Return the (X, Y) coordinate for the center point of the cell that contains the specified text.  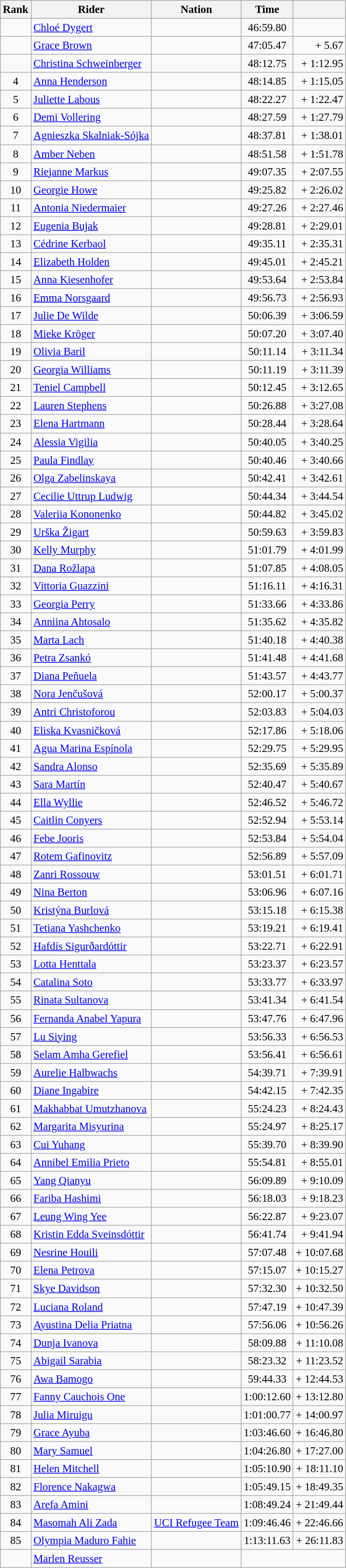
Florence Nakagwa (92, 1487)
48 (16, 874)
Cecilie Uttrup Ludwig (92, 496)
8 (16, 154)
+ 3:45.02 (320, 514)
26 (16, 478)
64 (16, 1163)
74 (16, 1343)
+ 2:29.01 (320, 226)
69 (16, 1253)
48:51.58 (267, 154)
+ 1:12.95 (320, 64)
38 (16, 694)
+ 13:12.80 (320, 1397)
+ 1:15.05 (320, 81)
+ 4:33.86 (320, 604)
Valeriia Kononenko (92, 514)
Skye Davidson (92, 1289)
+ 18:49.35 (320, 1487)
42 (16, 766)
56:09.89 (267, 1181)
54:42.15 (267, 1091)
27 (16, 496)
+ 6:15.38 (320, 911)
+ 5:29.95 (320, 748)
Kristýna Burlová (92, 911)
59 (16, 1072)
15 (16, 280)
63 (16, 1144)
50:42.41 (267, 478)
Georgia Perry (92, 604)
49:45.01 (267, 262)
+ 9:41.94 (320, 1234)
+ 6:19.41 (320, 928)
Kelly Murphy (92, 550)
16 (16, 298)
40 (16, 730)
+ 5:54.04 (320, 838)
41 (16, 748)
Luciana Roland (92, 1307)
53:23.37 (267, 964)
39 (16, 712)
+ 7:39.91 (320, 1072)
Febe Jooris (92, 838)
56 (16, 1018)
49:27.26 (267, 208)
30 (16, 550)
+ 1:27.79 (320, 117)
Amber Neben (92, 154)
51:40.18 (267, 640)
52:35.69 (267, 766)
Fariba Hashimi (92, 1199)
Awa Bamogo (92, 1379)
Caitlin Conyers (92, 820)
+ 26:11.83 (320, 1541)
66 (16, 1199)
49:07.35 (267, 172)
+ 22:46.66 (320, 1523)
+ 5.67 (320, 46)
Juliette Labous (92, 100)
76 (16, 1379)
+ 2:26.02 (320, 190)
47:05.47 (267, 46)
52:29.75 (267, 748)
Anna Kiesenhofer (92, 280)
Yang Qianyu (92, 1181)
+ 8:55.01 (320, 1163)
Sandra Alonso (92, 766)
+ 11:10.08 (320, 1343)
53:47.76 (267, 1018)
+ 9:10.09 (320, 1181)
+ 4:35.82 (320, 622)
+ 1:51.78 (320, 154)
50:06.39 (267, 316)
55:54.81 (267, 1163)
+ 3:40.66 (320, 460)
21 (16, 388)
58:23.32 (267, 1360)
28 (16, 514)
+ 10:56.26 (320, 1325)
Arefa Amini (92, 1505)
50:26.88 (267, 406)
Julia Miruigu (92, 1415)
48:27.59 (267, 117)
+ 2:27.46 (320, 208)
+ 5:40.67 (320, 784)
33 (16, 604)
+ 7:42.35 (320, 1091)
+ 10:47.39 (320, 1307)
+ 6:56.53 (320, 1037)
50 (16, 911)
1:13:11.63 (267, 1541)
+ 2:56.93 (320, 298)
83 (16, 1505)
19 (16, 352)
60 (16, 1091)
Nation (196, 10)
46:59.80 (267, 28)
Olivia Baril (92, 352)
Hafdís Sigurðardóttir (92, 946)
+ 2:35.31 (320, 244)
+ 5:04.03 (320, 712)
25 (16, 460)
43 (16, 784)
Lotta Henttala (92, 964)
Nesrine Houili (92, 1253)
+ 4:01.99 (320, 550)
Abigail Sarabia (92, 1360)
48:14.85 (267, 81)
Teniel Campbell (92, 388)
Antonia Niedermaier (92, 208)
49:53.64 (267, 280)
Aurelie Halbwachs (92, 1072)
Nina Berton (92, 892)
Diana Peñuela (92, 676)
Elizabeth Holden (92, 262)
55 (16, 1001)
50:07.20 (267, 334)
+ 10:15.27 (320, 1270)
+ 3:28.64 (320, 424)
57:15.07 (267, 1270)
50:11.19 (267, 370)
1:03:46.60 (267, 1433)
Anna Henderson (92, 81)
Lauren Stephens (92, 406)
Leung Wing Yee (92, 1217)
UCI Refugee Team (196, 1523)
+ 3:40.25 (320, 442)
+ 6:01.71 (320, 874)
53:33.77 (267, 982)
32 (16, 586)
12 (16, 226)
6 (16, 117)
Olga Zabelinskaya (92, 478)
1:00:12.60 (267, 1397)
Urška Žigart (92, 532)
72 (16, 1307)
31 (16, 568)
+ 6:41.54 (320, 1001)
37 (16, 676)
55:24.23 (267, 1108)
4 (16, 81)
54 (16, 982)
7 (16, 136)
+ 4:43.77 (320, 676)
50:11.14 (267, 352)
85 (16, 1541)
53:22.71 (267, 946)
+ 3:07.40 (320, 334)
+ 4:41.68 (320, 658)
45 (16, 820)
Eugenia Bujak (92, 226)
53 (16, 964)
24 (16, 442)
Dunja Ivanova (92, 1343)
Julie De Wilde (92, 316)
+ 5:00.37 (320, 694)
52:17.86 (267, 730)
+ 3:11.39 (320, 370)
Marlen Reusser (92, 1559)
50:40.05 (267, 442)
Georgie Howe (92, 190)
1:01:00.77 (267, 1415)
82 (16, 1487)
Christina Schweinberger (92, 64)
11 (16, 208)
78 (16, 1415)
Nora Jenčušová (92, 694)
49 (16, 892)
23 (16, 424)
Sara Martín (92, 784)
50:12.45 (267, 388)
54:39.71 (267, 1072)
59:44.33 (267, 1379)
77 (16, 1397)
51:35.62 (267, 622)
51:01.79 (267, 550)
18 (16, 334)
+ 9:18.23 (320, 1199)
+ 6:56.61 (320, 1054)
51:16.11 (267, 586)
+ 1:38.01 (320, 136)
14 (16, 262)
+ 8:25.17 (320, 1127)
67 (16, 1217)
52:52.94 (267, 820)
1:09:46.46 (267, 1523)
Rotem Gafinovitz (92, 856)
+ 4:40.38 (320, 640)
68 (16, 1234)
+ 4:08.05 (320, 568)
75 (16, 1360)
48:12.75 (267, 64)
Anniina Ahtosalo (92, 622)
+ 2:07.55 (320, 172)
73 (16, 1325)
Kristin Edda Sveinsdóttir (92, 1234)
53:01.51 (267, 874)
53:06.96 (267, 892)
+ 11:23.52 (320, 1360)
52:03.83 (267, 712)
56:41.74 (267, 1234)
Time (267, 10)
+ 21:49.44 (320, 1505)
13 (16, 244)
1:04:26.80 (267, 1451)
+ 2:45.21 (320, 262)
Rank (16, 10)
Rinata Sultanova (92, 1001)
44 (16, 802)
+ 5:18.06 (320, 730)
49:28.81 (267, 226)
55:39.70 (267, 1144)
Ella Wyllie (92, 802)
20 (16, 370)
51:33.66 (267, 604)
55:24.97 (267, 1127)
Masomah Ali Zada (92, 1523)
+ 6:07.16 (320, 892)
46 (16, 838)
51:07.85 (267, 568)
+ 3:59.83 (320, 532)
+ 6:22.91 (320, 946)
49:56.73 (267, 298)
80 (16, 1451)
Cédrine Kerbaol (92, 244)
81 (16, 1469)
Grace Ayuba (92, 1433)
Fernanda Anabel Yapura (92, 1018)
48:37.81 (267, 136)
+ 8:39.90 (320, 1144)
Elena Hartmann (92, 424)
50:44.34 (267, 496)
62 (16, 1127)
Riejanne Markus (92, 172)
58 (16, 1054)
57 (16, 1037)
51:41.48 (267, 658)
Agnieszka Skalniak-Sójka (92, 136)
50:28.44 (267, 424)
Dana Rožlapa (92, 568)
52:53.84 (267, 838)
Mary Samuel (92, 1451)
Catalina Soto (92, 982)
48:22.27 (267, 100)
Chloé Dygert (92, 28)
1:08:49.24 (267, 1505)
35 (16, 640)
+ 17:27.00 (320, 1451)
Zanri Rossouw (92, 874)
+ 1:22.47 (320, 100)
+ 3:44.54 (320, 496)
56:18.03 (267, 1199)
57:56.06 (267, 1325)
65 (16, 1181)
Agua Marina Espínola (92, 748)
+ 8:24.43 (320, 1108)
1:05:10.90 (267, 1469)
+ 9:23.07 (320, 1217)
1:05:49.15 (267, 1487)
10 (16, 190)
Ayustina Delia Priatna (92, 1325)
9 (16, 172)
Selam Amha Gerefiel (92, 1054)
Paula Findlay (92, 460)
57:32.30 (267, 1289)
+ 2:53.84 (320, 280)
53:19.21 (267, 928)
Grace Brown (92, 46)
17 (16, 316)
Diane Ingabire (92, 1091)
Alessia Vigilia (92, 442)
84 (16, 1523)
49:35.11 (267, 244)
+ 16:46.80 (320, 1433)
Rider (92, 10)
5 (16, 100)
+ 3:11.34 (320, 352)
53:56.33 (267, 1037)
Marta Lach (92, 640)
57:47.19 (267, 1307)
+ 10:32.50 (320, 1289)
Lu Siying (92, 1037)
+ 5:35.89 (320, 766)
52:00.17 (267, 694)
Tetiana Yashchenko (92, 928)
79 (16, 1433)
Petra Zsankó (92, 658)
+ 10:07.68 (320, 1253)
52:56.89 (267, 856)
+ 18:11.10 (320, 1469)
+ 3:12.65 (320, 388)
Helen Mitchell (92, 1469)
+ 3:06.59 (320, 316)
+ 5:57.09 (320, 856)
29 (16, 532)
Olympia Maduro Fahie (92, 1541)
52:46.52 (267, 802)
+ 5:46.72 (320, 802)
+ 12:44.53 (320, 1379)
Vittoria Guazzini (92, 586)
51 (16, 928)
Makhabbat Umutzhanova (92, 1108)
+ 6:47.96 (320, 1018)
61 (16, 1108)
Elena Petrova (92, 1270)
34 (16, 622)
+ 6:23.57 (320, 964)
70 (16, 1270)
50:59.63 (267, 532)
58:09.88 (267, 1343)
+ 14:00.97 (320, 1415)
Cui Yuhang (92, 1144)
Mieke Kröger (92, 334)
+ 6:33.97 (320, 982)
22 (16, 406)
52:40.47 (267, 784)
Eliska Kvasničková (92, 730)
50:44.82 (267, 514)
Georgia Williams (92, 370)
+ 4:16.31 (320, 586)
+ 5:53.14 (320, 820)
57:07.48 (267, 1253)
51:43.57 (267, 676)
Antri Christoforou (92, 712)
53:41.34 (267, 1001)
Fanny Cauchois One (92, 1397)
+ 3:27.08 (320, 406)
36 (16, 658)
Demi Vollering (92, 117)
53:15.18 (267, 911)
52 (16, 946)
Margarita Misyurina (92, 1127)
53:56.41 (267, 1054)
50:40.46 (267, 460)
Annibel Emilia Prieto (92, 1163)
Emma Norsgaard (92, 298)
71 (16, 1289)
47 (16, 856)
+ 3:42.61 (320, 478)
49:25.82 (267, 190)
56:22.87 (267, 1217)
